Provide the [X, Y] coordinate of the cell's center where the given text is located.  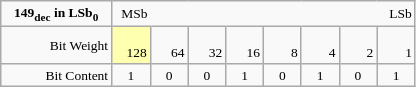
64 [169, 46]
128 [132, 46]
149dec in LSb0 [56, 14]
MSb [132, 14]
8 [282, 46]
Bit Content [56, 75]
2 [358, 46]
4 [320, 46]
32 [207, 46]
Bit Weight [56, 46]
16 [245, 46]
LSb [396, 14]
